Find where the given text appears and provide that cell's center as [x, y] coordinate. 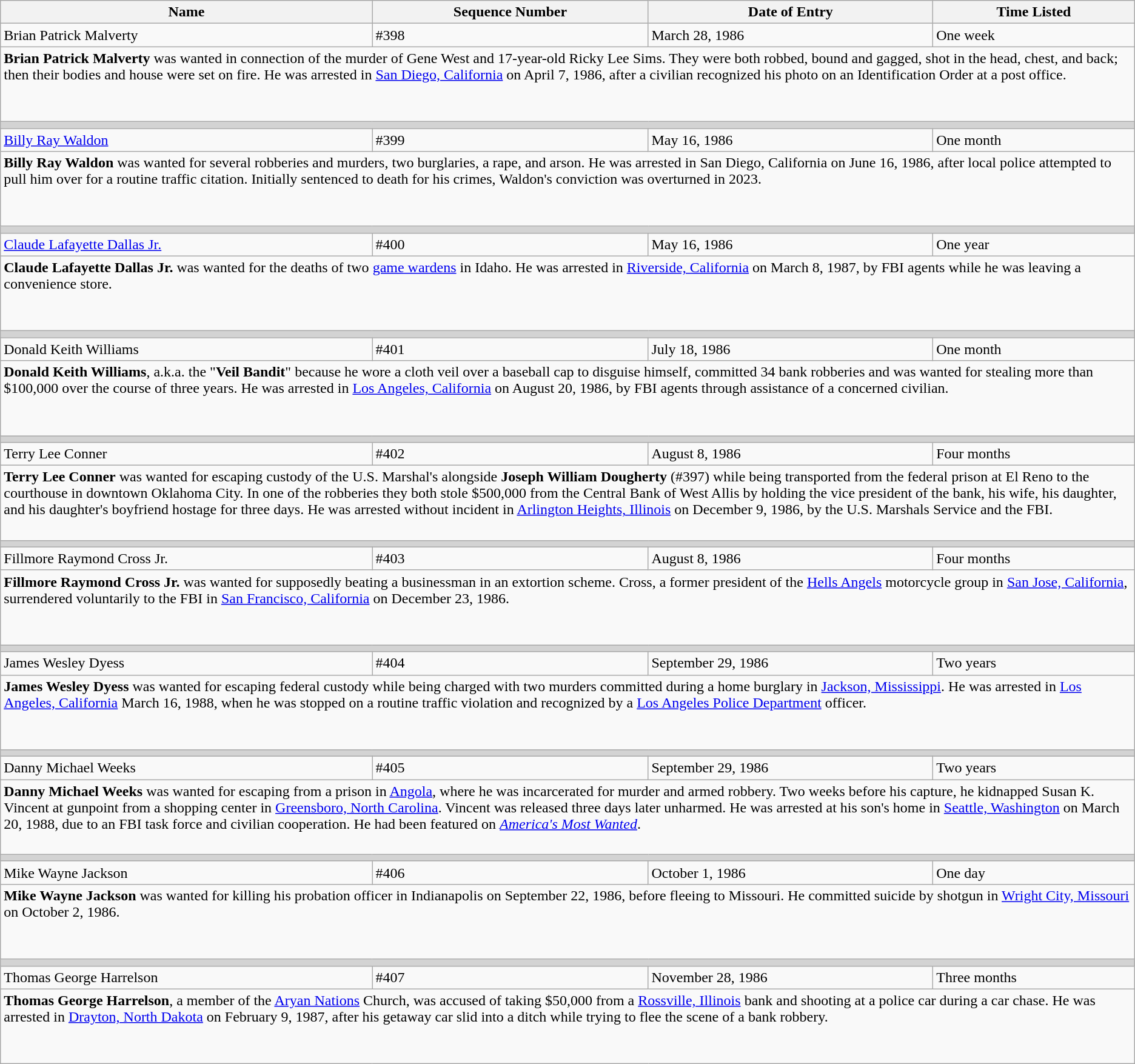
Brian Patrick Malverty [187, 35]
Donald Keith Williams [187, 349]
Thomas George Harrelson [187, 977]
October 1, 1986 [791, 872]
#405 [511, 768]
Name [187, 12]
#398 [511, 35]
#404 [511, 663]
#401 [511, 349]
#403 [511, 558]
James Wesley Dyess [187, 663]
March 28, 1986 [791, 35]
One year [1034, 244]
One day [1034, 872]
Terry Lee Conner [187, 454]
#407 [511, 977]
Claude Lafayette Dallas Jr. [187, 244]
Billy Ray Waldon [187, 140]
Time Listed [1034, 12]
#399 [511, 140]
Mike Wayne Jackson [187, 872]
#400 [511, 244]
#406 [511, 872]
One week [1034, 35]
Sequence Number [511, 12]
November 28, 1986 [791, 977]
Date of Entry [791, 12]
#402 [511, 454]
Danny Michael Weeks [187, 768]
July 18, 1986 [791, 349]
Fillmore Raymond Cross Jr. [187, 558]
Three months [1034, 977]
